Find where the given text appears and provide that cell's center as (x, y) coordinate. 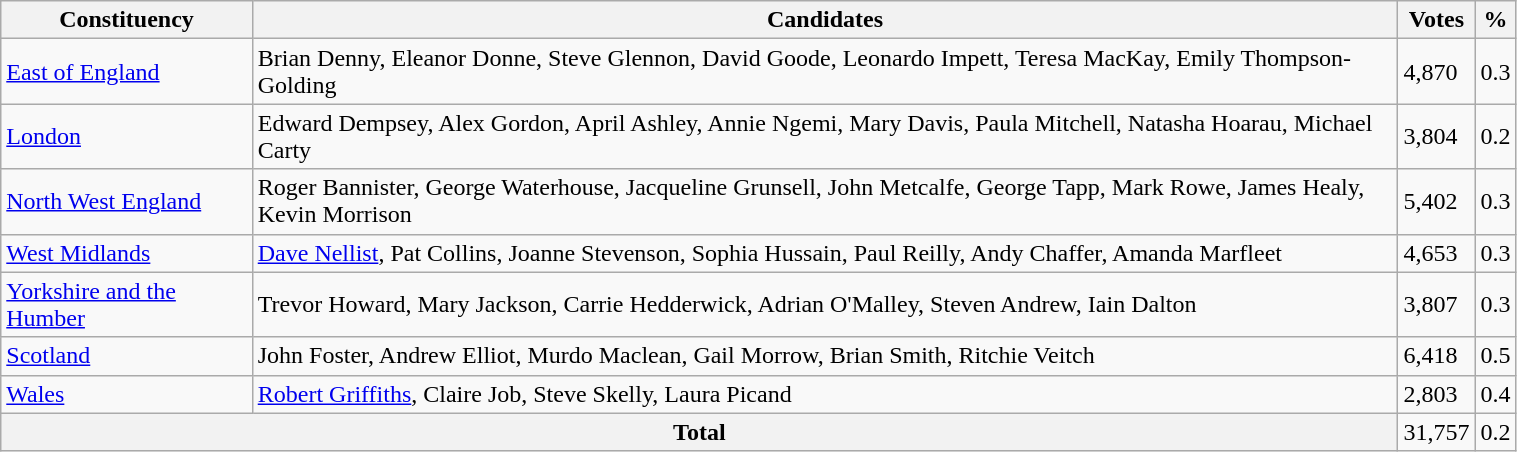
4,870 (1436, 72)
Edward Dempsey, Alex Gordon, April Ashley, Annie Ngemi, Mary Davis, Paula Mitchell, Natasha Hoarau, Michael Carty (825, 136)
5,402 (1436, 202)
Wales (126, 394)
3,804 (1436, 136)
4,653 (1436, 253)
6,418 (1436, 356)
Votes (1436, 20)
Robert Griffiths, Claire Job, Steve Skelly, Laura Picand (825, 394)
Scotland (126, 356)
John Foster, Andrew Elliot, Murdo Maclean, Gail Morrow, Brian Smith, Ritchie Veitch (825, 356)
Total (700, 432)
Dave Nellist, Pat Collins, Joanne Stevenson, Sophia Hussain, Paul Reilly, Andy Chaffer, Amanda Marfleet (825, 253)
31,757 (1436, 432)
Constituency (126, 20)
2,803 (1436, 394)
Brian Denny, Eleanor Donne, Steve Glennon, David Goode, Leonardo Impett, Teresa MacKay, Emily Thompson-Golding (825, 72)
North West England (126, 202)
East of England (126, 72)
0.5 (1496, 356)
West Midlands (126, 253)
3,807 (1436, 304)
Yorkshire and the Humber (126, 304)
% (1496, 20)
Roger Bannister, George Waterhouse, Jacqueline Grunsell, John Metcalfe, George Tapp, Mark Rowe, James Healy, Kevin Morrison (825, 202)
0.4 (1496, 394)
London (126, 136)
Candidates (825, 20)
Trevor Howard, Mary Jackson, Carrie Hedderwick, Adrian O'Malley, Steven Andrew, Iain Dalton (825, 304)
